From the cell containing the given text, extract its center point as [X, Y] coordinate. 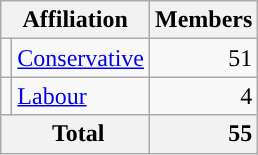
51 [204, 58]
Affiliation [76, 20]
Total [76, 134]
4 [204, 96]
Conservative [81, 58]
Labour [81, 96]
55 [204, 134]
Members [204, 20]
